From the cell containing the given text, extract its center point as (X, Y) coordinate. 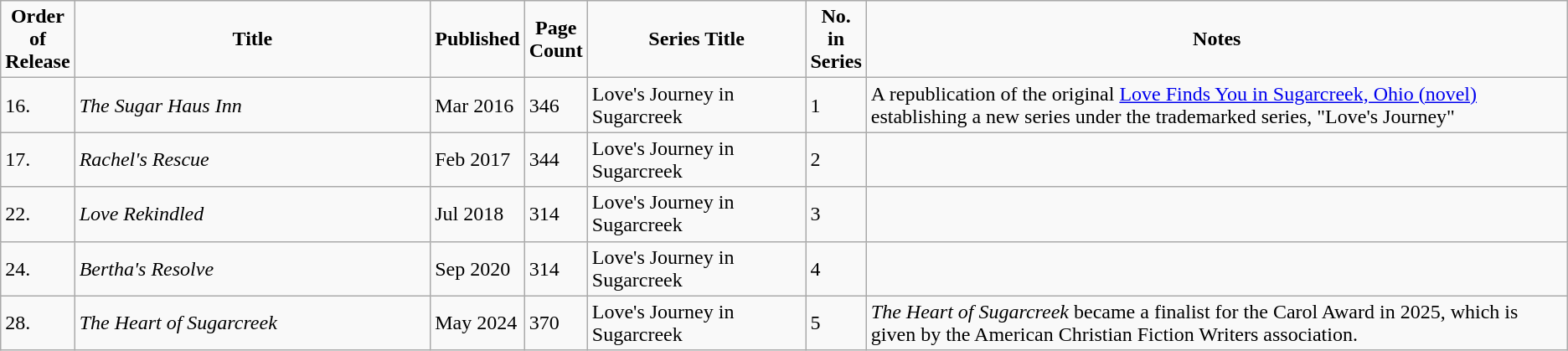
17. (38, 159)
Rachel's Rescue (253, 159)
346 (556, 106)
No. in Series (836, 39)
24. (38, 268)
28. (38, 323)
Mar 2016 (477, 106)
Order of Release (38, 39)
2 (836, 159)
Bertha's Resolve (253, 268)
Jul 2018 (477, 214)
5 (836, 323)
3 (836, 214)
Feb 2017 (477, 159)
Series Title (697, 39)
Published (477, 39)
Title (253, 39)
1 (836, 106)
16. (38, 106)
The Heart of Sugarcreek (253, 323)
The Heart of Sugarcreek became a finalist for the Carol Award in 2025, which is given by the American Christian Fiction Writers association. (1216, 323)
The Sugar Haus Inn (253, 106)
May 2024 (477, 323)
370 (556, 323)
Notes (1216, 39)
Love Rekindled (253, 214)
A republication of the original Love Finds You in Sugarcreek, Ohio (novel) establishing a new series under the trademarked series, "Love's Journey" (1216, 106)
Sep 2020 (477, 268)
Page Count (556, 39)
4 (836, 268)
22. (38, 214)
344 (556, 159)
